Determine the (x, y) coordinate at the center of the cell enclosing the given text.  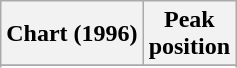
Chart (1996) (72, 34)
Peakposition (189, 34)
